Return the [X, Y] coordinate for the center point of the cell that contains the specified text.  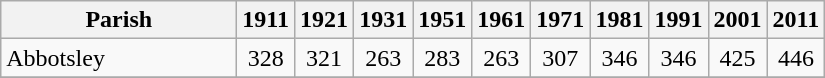
283 [442, 58]
321 [324, 58]
2001 [738, 20]
328 [266, 58]
1961 [502, 20]
1911 [266, 20]
Abbotsley [119, 58]
1991 [678, 20]
1921 [324, 20]
1931 [384, 20]
2011 [796, 20]
1971 [560, 20]
Parish [119, 20]
307 [560, 58]
1951 [442, 20]
446 [796, 58]
425 [738, 58]
1981 [620, 20]
